Search for the cell housing the specified text and yield its (X, Y) center coordinate. 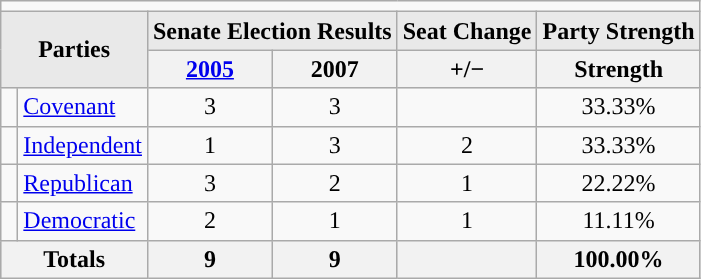
Democratic (83, 221)
Covenant (83, 107)
100.00% (618, 259)
22.22% (618, 183)
Senate Election Results (272, 31)
Strength (618, 69)
Parties (74, 50)
Party Strength (618, 31)
Republican (83, 183)
2005 (210, 69)
2007 (334, 69)
+/− (467, 69)
Seat Change (467, 31)
11.11% (618, 221)
Totals (74, 259)
Independent (83, 145)
